Output the (x, y) coordinate of the center of the cell containing the given text.  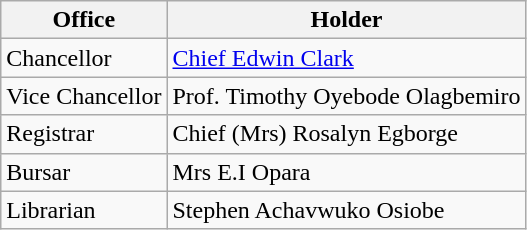
Librarian (84, 210)
Chancellor (84, 58)
Office (84, 20)
Chief Edwin Clark (346, 58)
Stephen Achavwuko Osiobe (346, 210)
Vice Chancellor (84, 96)
Chief (Mrs) Rosalyn Egborge (346, 134)
Bursar (84, 172)
Registrar (84, 134)
Holder (346, 20)
Prof. Timothy Oyebode Olagbemiro (346, 96)
Mrs E.I Opara (346, 172)
